Detect which cell encompasses the target text, then output its [x, y] center coordinate. 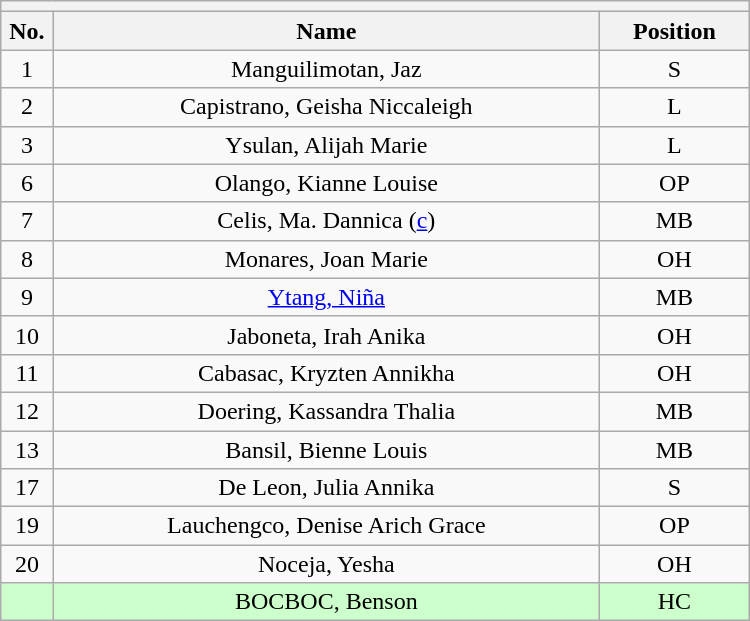
Doering, Kassandra Thalia [326, 411]
Celis, Ma. Dannica (c) [326, 221]
11 [27, 373]
Ysulan, Alijah Marie [326, 145]
2 [27, 107]
1 [27, 69]
Jaboneta, Irah Anika [326, 335]
Olango, Kianne Louise [326, 183]
BOCBOC, Benson [326, 602]
19 [27, 526]
Manguilimotan, Jaz [326, 69]
Noceja, Yesha [326, 564]
Monares, Joan Marie [326, 259]
HC [675, 602]
10 [27, 335]
3 [27, 145]
Ytang, Niña [326, 297]
8 [27, 259]
17 [27, 488]
12 [27, 411]
9 [27, 297]
7 [27, 221]
Position [675, 31]
20 [27, 564]
Cabasac, Kryzten Annikha [326, 373]
6 [27, 183]
Capistrano, Geisha Niccaleigh [326, 107]
De Leon, Julia Annika [326, 488]
No. [27, 31]
Bansil, Bienne Louis [326, 449]
Name [326, 31]
13 [27, 449]
Lauchengco, Denise Arich Grace [326, 526]
